Extract the [X, Y] coordinate from the center of the cell holding the provided text.  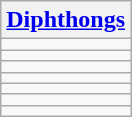
Diphthongs [66, 20]
